Return the (X, Y) coordinate for the center point of the cell that contains the specified text.  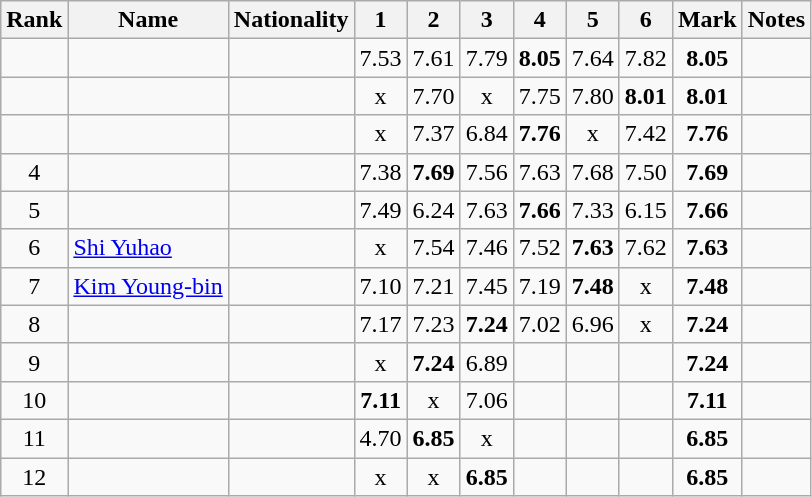
7.62 (646, 248)
7.49 (380, 210)
6.89 (486, 362)
Shi Yuhao (148, 248)
7 (34, 286)
Rank (34, 20)
7.54 (434, 248)
7.53 (380, 58)
7.68 (592, 172)
7.42 (646, 134)
7.82 (646, 58)
Kim Young-bin (148, 286)
7.10 (380, 286)
Mark (707, 20)
7.23 (434, 324)
3 (486, 20)
7.61 (434, 58)
7.02 (540, 324)
2 (434, 20)
7.45 (486, 286)
6.96 (592, 324)
9 (34, 362)
7.38 (380, 172)
7.21 (434, 286)
Nationality (291, 20)
Notes (776, 20)
8 (34, 324)
11 (34, 438)
6.24 (434, 210)
7.19 (540, 286)
1 (380, 20)
7.37 (434, 134)
7.50 (646, 172)
4.70 (380, 438)
10 (34, 400)
7.17 (380, 324)
7.06 (486, 400)
7.56 (486, 172)
7.33 (592, 210)
7.64 (592, 58)
7.79 (486, 58)
Name (148, 20)
7.70 (434, 96)
6.15 (646, 210)
7.46 (486, 248)
7.52 (540, 248)
12 (34, 477)
7.75 (540, 96)
6.84 (486, 134)
7.80 (592, 96)
